For the text-containing cell, return its midpoint in [X, Y] coordinate format. 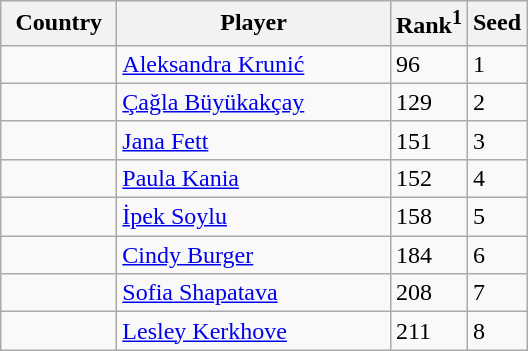
Sofia Shapatava [254, 293]
Çağla Büyükakçay [254, 102]
2 [496, 102]
Lesley Kerkhove [254, 331]
4 [496, 178]
Aleksandra Krunić [254, 64]
3 [496, 140]
211 [428, 331]
8 [496, 331]
Country [59, 24]
129 [428, 102]
208 [428, 293]
Player [254, 24]
İpek Soylu [254, 217]
1 [496, 64]
6 [496, 255]
Seed [496, 24]
151 [428, 140]
152 [428, 178]
184 [428, 255]
Paula Kania [254, 178]
7 [496, 293]
Cindy Burger [254, 255]
5 [496, 217]
Jana Fett [254, 140]
96 [428, 64]
Rank1 [428, 24]
158 [428, 217]
